Find where the given text appears and provide that cell's center as (x, y) coordinate. 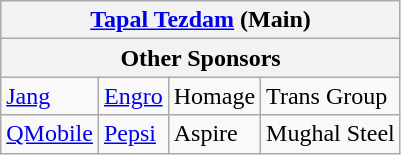
Tapal Tezdam (Main) (201, 20)
Aspire (214, 134)
Engro (133, 96)
Homage (214, 96)
Jang (50, 96)
Mughal Steel (331, 134)
Trans Group (331, 96)
QMobile (50, 134)
Other Sponsors (201, 58)
Pepsi (133, 134)
